Return the (X, Y) coordinate for the center point of the cell that contains the specified text.  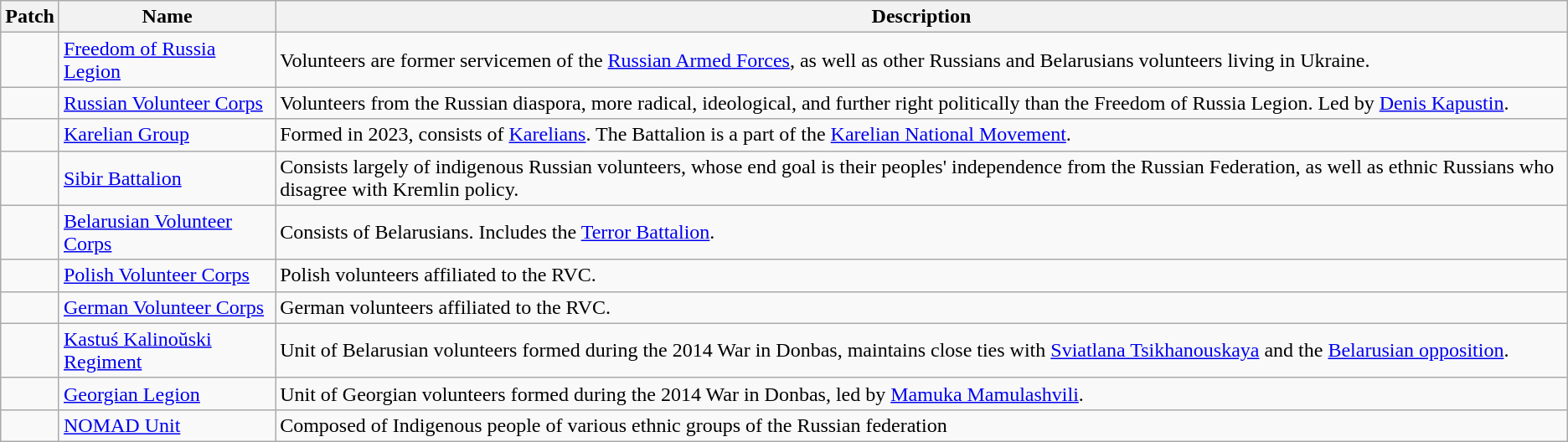
Name (167, 17)
Polish Volunteer Corps (167, 275)
Sibir Battalion (167, 177)
Georgian Legion (167, 393)
Russian Volunteer Corps (167, 103)
Kastuś Kalinoŭski Regiment (167, 350)
Patch (30, 17)
Formed in 2023, consists of Karelians. The Battalion is a part of the Karelian National Movement. (921, 135)
Karelian Group (167, 135)
Composed of Indigenous people of various ethnic groups of the Russian federation (921, 425)
Unit of Belarusian volunteers formed during the 2014 War in Donbas, maintains close ties with Sviatlana Tsikhanouskaya and the Belarusian opposition. (921, 350)
NOMAD Unit (167, 425)
Consists of Belarusians. Includes the Terror Battalion. (921, 233)
Description (921, 17)
Freedom of Russia Legion (167, 60)
German Volunteer Corps (167, 307)
German volunteers affiliated to the RVC. (921, 307)
Volunteers are former servicemen of the Russian Armed Forces, as well as other Russians and Belarusians volunteers living in Ukraine. (921, 60)
Unit of Georgian volunteers formed during the 2014 War in Donbas, led by Mamuka Mamulashvili. (921, 393)
Belarusian Volunteer Corps (167, 233)
Polish volunteers affiliated to the RVC. (921, 275)
